Search for the cell housing the specified text and yield its (x, y) center coordinate. 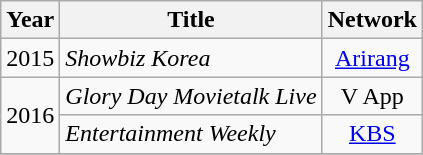
V App (372, 96)
Year (30, 20)
Arirang (372, 58)
2015 (30, 58)
Glory Day Movietalk Live (191, 96)
Showbiz Korea (191, 58)
KBS (372, 134)
Network (372, 20)
Title (191, 20)
2016 (30, 115)
Entertainment Weekly (191, 134)
